Determine the [X, Y] coordinate at the center of the cell enclosing the given text.  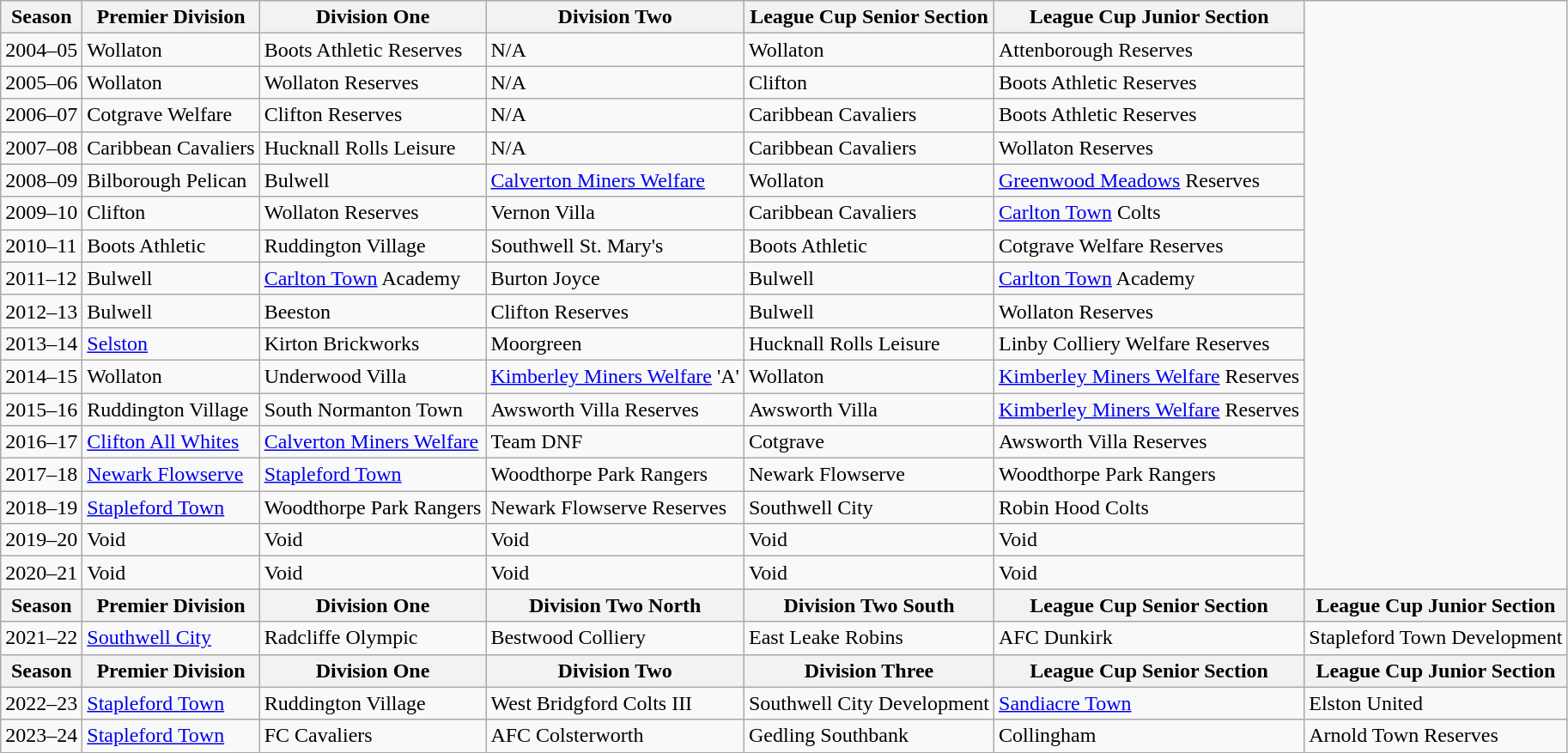
Attenborough Reserves [1149, 50]
2010–11 [41, 246]
2012–13 [41, 311]
Vernon Villa [615, 213]
Awsworth Villa [869, 410]
Linby Colliery Welfare Reserves [1149, 343]
Southwell City Development [869, 703]
Bilborough Pelican [171, 180]
2008–09 [41, 180]
AFC Colsterworth [615, 736]
Robin Hood Colts [1149, 507]
Beeston [373, 311]
2009–10 [41, 213]
2016–17 [41, 442]
Cotgrave [869, 442]
Selston [171, 343]
2022–23 [41, 703]
2015–16 [41, 410]
Southwell St. Mary's [615, 246]
Burton Joyce [615, 278]
2004–05 [41, 50]
Division Three [869, 671]
2021–22 [41, 638]
2020–21 [41, 573]
2023–24 [41, 736]
Newark Flowserve Reserves [615, 507]
Cotgrave Welfare Reserves [1149, 246]
Bestwood Colliery [615, 638]
Elston United [1436, 703]
South Normanton Town [373, 410]
Kirton Brickworks [373, 343]
Carlton Town Colts [1149, 213]
East Leake Robins [869, 638]
Sandiacre Town [1149, 703]
2006–07 [41, 115]
Radcliffe Olympic [373, 638]
Arnold Town Reserves [1436, 736]
Cotgrave Welfare [171, 115]
2005–06 [41, 82]
Moorgreen [615, 343]
FC Cavaliers [373, 736]
2018–19 [41, 507]
Division Two North [615, 605]
2017–18 [41, 475]
Greenwood Meadows Reserves [1149, 180]
2014–15 [41, 376]
Collingham [1149, 736]
Underwood Villa [373, 376]
Stapleford Town Development [1436, 638]
2013–14 [41, 343]
West Bridgford Colts III [615, 703]
2011–12 [41, 278]
2019–20 [41, 540]
2007–08 [41, 148]
Kimberley Miners Welfare 'A' [615, 376]
AFC Dunkirk [1149, 638]
Team DNF [615, 442]
Division Two South [869, 605]
Gedling Southbank [869, 736]
Clifton All Whites [171, 442]
